Pinpoint the cell where the given text exists, returning its (X, Y) midpoint coordinate. 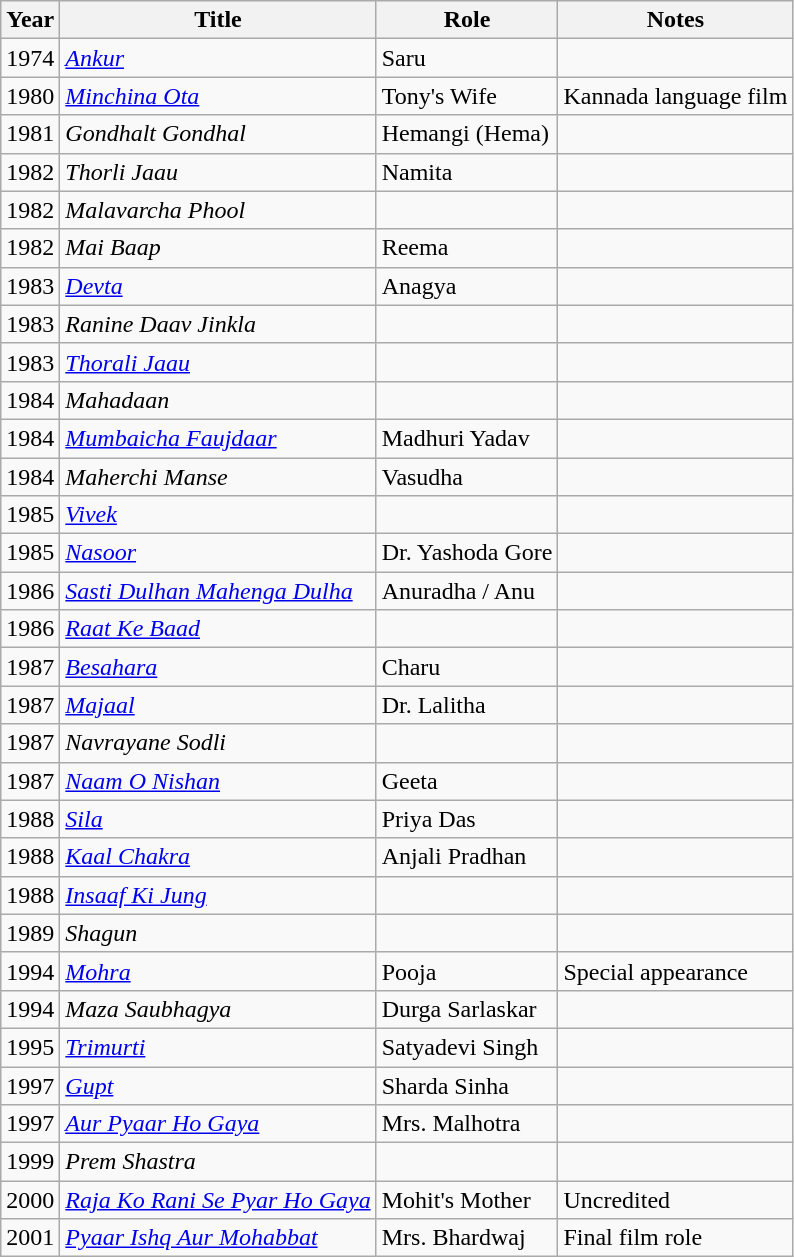
Besahara (218, 667)
Minchina Ota (218, 96)
Madhuri Yadav (467, 438)
Year (30, 20)
Role (467, 20)
Sharda Sinha (467, 1085)
Ankur (218, 58)
Ranine Daav Jinkla (218, 324)
Thorali Jaau (218, 362)
Vivek (218, 515)
Shagun (218, 933)
Maherchi Manse (218, 477)
Devta (218, 286)
1980 (30, 96)
Raja Ko Rani Se Pyar Ho Gaya (218, 1200)
Sila (218, 819)
Mai Baap (218, 248)
Prem Shastra (218, 1162)
Pyaar Ishq Aur Mohabbat (218, 1238)
Dr. Yashoda Gore (467, 553)
Satyadevi Singh (467, 1047)
Saru (467, 58)
Insaaf Ki Jung (218, 895)
Naam O Nishan (218, 781)
1989 (30, 933)
1995 (30, 1047)
Final film role (676, 1238)
Thorli Jaau (218, 172)
Raat Ke Baad (218, 629)
Maza Saubhagya (218, 1009)
Navrayane Sodli (218, 743)
Kaal Chakra (218, 857)
Kannada language film (676, 96)
Tony's Wife (467, 96)
Notes (676, 20)
Mohra (218, 971)
1974 (30, 58)
Mohit's Mother (467, 1200)
Majaal (218, 705)
Charu (467, 667)
Reema (467, 248)
Sasti Dulhan Mahenga Dulha (218, 591)
Priya Das (467, 819)
Namita (467, 172)
Anagya (467, 286)
Title (218, 20)
Nasoor (218, 553)
2001 (30, 1238)
Anuradha / Anu (467, 591)
1981 (30, 134)
Mrs. Malhotra (467, 1124)
Trimurti (218, 1047)
Special appearance (676, 971)
Gupt (218, 1085)
1999 (30, 1162)
Malavarcha Phool (218, 210)
Anjali Pradhan (467, 857)
Dr. Lalitha (467, 705)
Vasudha (467, 477)
Uncredited (676, 1200)
Pooja (467, 971)
Durga Sarlaskar (467, 1009)
Mrs. Bhardwaj (467, 1238)
Mumbaicha Faujdaar (218, 438)
Mahadaan (218, 400)
2000 (30, 1200)
Hemangi (Hema) (467, 134)
Geeta (467, 781)
Aur Pyaar Ho Gaya (218, 1124)
Gondhalt Gondhal (218, 134)
